Locate the cell with the specified text and output its [x, y] center coordinate. 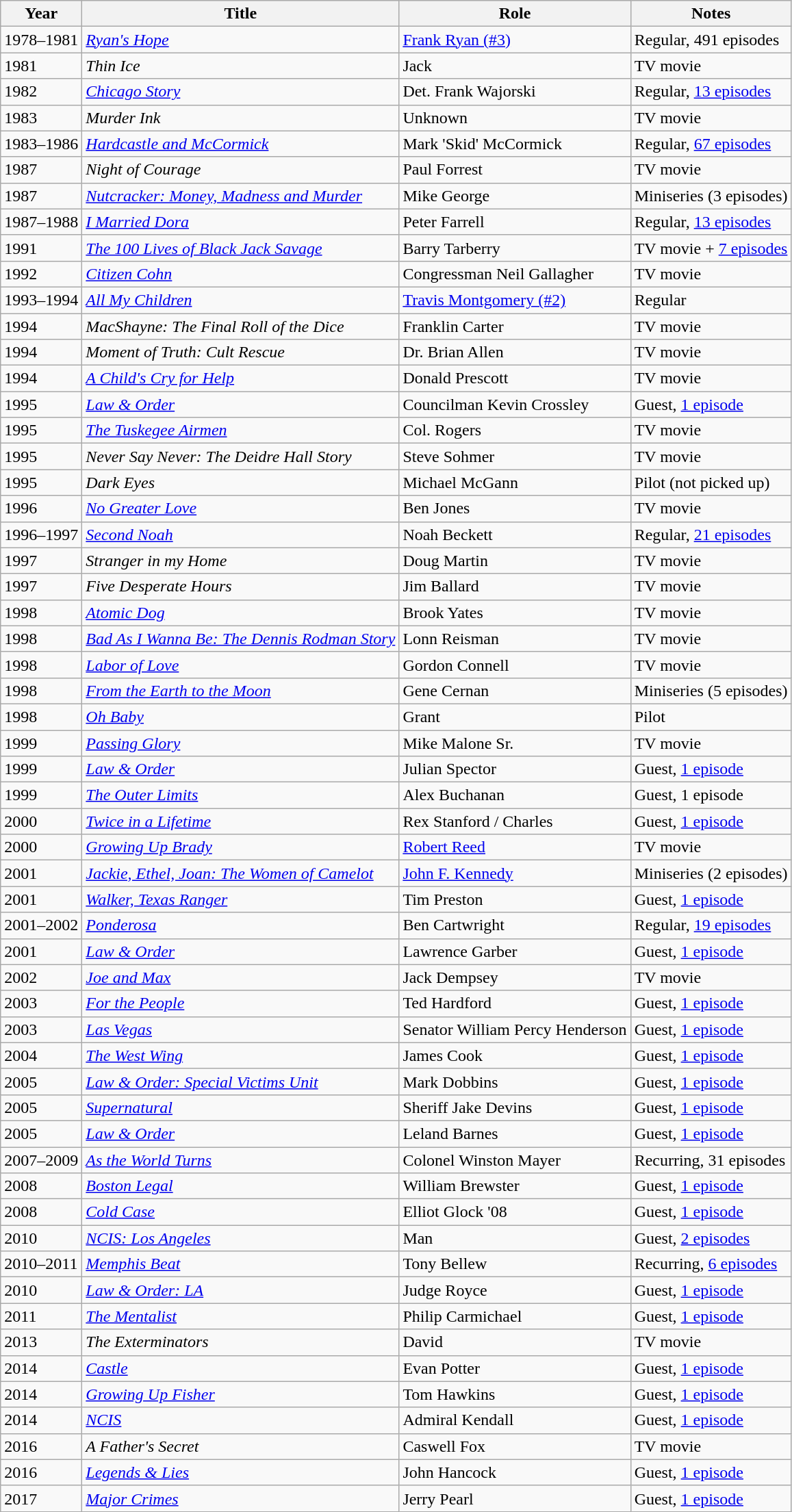
1981 [41, 66]
Never Say Never: The Deidre Hall Story [241, 457]
Pilot [711, 717]
Recurring, 6 episodes [711, 1264]
Congressman Neil Gallagher [515, 274]
Travis Montgomery (#2) [515, 300]
Cold Case [241, 1212]
Hardcastle and McCormick [241, 144]
Senator William Percy Henderson [515, 1029]
Walker, Texas Ranger [241, 899]
Murder Ink [241, 118]
Jackie, Ethel, Joan: The Women of Camelot [241, 873]
Mark Dobbins [515, 1081]
1978–1981 [41, 40]
Caswell Fox [515, 1446]
Thin Ice [241, 66]
Guest, 2 episodes [711, 1238]
2013 [41, 1342]
All My Children [241, 300]
Jim Ballard [515, 587]
Law & Order: Special Victims Unit [241, 1081]
Role [515, 14]
Night of Courage [241, 170]
Barry Tarberry [515, 248]
Notes [711, 14]
Regular, 491 episodes [711, 40]
Elliot Glock '08 [515, 1212]
Regular, 19 episodes [711, 925]
Peter Farrell [515, 222]
Miniseries (5 episodes) [711, 691]
1991 [41, 248]
Noah Beckett [515, 535]
1992 [41, 274]
Gene Cernan [515, 691]
Jerry Pearl [515, 1498]
Dark Eyes [241, 483]
Colonel Winston Mayer [515, 1160]
Ryan's Hope [241, 40]
Ted Hardford [515, 1003]
NCIS: Los Angeles [241, 1238]
Donald Prescott [515, 379]
1996–1997 [41, 535]
Miniseries (2 episodes) [711, 873]
Mike George [515, 196]
Lawrence Garber [515, 951]
MacShayne: The Final Roll of the Dice [241, 326]
Oh Baby [241, 717]
The Exterminators [241, 1342]
Dr. Brian Allen [515, 353]
Nutcracker: Money, Madness and Murder [241, 196]
Tom Hawkins [515, 1394]
Admiral Kendall [515, 1420]
Second Noah [241, 535]
Joe and Max [241, 977]
Philip Carmichael [515, 1316]
2002 [41, 977]
James Cook [515, 1055]
The Mentalist [241, 1316]
Passing Glory [241, 743]
Boston Legal [241, 1186]
Alex Buchanan [515, 795]
1993–1994 [41, 300]
Rex Stanford / Charles [515, 821]
Brook Yates [515, 613]
Regular, 67 episodes [711, 144]
Pilot (not picked up) [711, 483]
2010–2011 [41, 1264]
Castle [241, 1368]
John Hancock [515, 1472]
Growing Up Fisher [241, 1394]
John F. Kennedy [515, 873]
Regular [711, 300]
TV movie + 7 episodes [711, 248]
Memphis Beat [241, 1264]
Supernatural [241, 1107]
Councilman Kevin Crossley [515, 405]
Man [515, 1238]
Ponderosa [241, 925]
Judge Royce [515, 1290]
The Outer Limits [241, 795]
Julian Spector [515, 769]
Major Crimes [241, 1498]
The West Wing [241, 1055]
1983 [41, 118]
Col. Rogers [515, 431]
Michael McGann [515, 483]
Five Desperate Hours [241, 587]
From the Earth to the Moon [241, 691]
The 100 Lives of Black Jack Savage [241, 248]
I Married Dora [241, 222]
Regular, 21 episodes [711, 535]
Evan Potter [515, 1368]
Paul Forrest [515, 170]
Bad As I Wanna Be: The Dennis Rodman Story [241, 639]
NCIS [241, 1420]
2011 [41, 1316]
2017 [41, 1498]
Grant [515, 717]
Tony Bellew [515, 1264]
Title [241, 14]
Mark 'Skid' McCormick [515, 144]
Law & Order: LA [241, 1290]
2007–2009 [41, 1160]
Citizen Cohn [241, 274]
Miniseries (3 episodes) [711, 196]
Las Vegas [241, 1029]
Franklin Carter [515, 326]
2004 [41, 1055]
David [515, 1342]
For the People [241, 1003]
A Father's Secret [241, 1446]
Leland Barnes [515, 1133]
Ben Cartwright [515, 925]
1982 [41, 92]
Atomic Dog [241, 613]
Moment of Truth: Cult Rescue [241, 353]
Jack Dempsey [515, 977]
Mike Malone Sr. [515, 743]
2001–2002 [41, 925]
Gordon Connell [515, 665]
Sheriff Jake Devins [515, 1107]
Labor of Love [241, 665]
A Child's Cry for Help [241, 379]
Det. Frank Wajorski [515, 92]
No Greater Love [241, 509]
Recurring, 31 episodes [711, 1160]
William Brewster [515, 1186]
Frank Ryan (#3) [515, 40]
Ben Jones [515, 509]
Chicago Story [241, 92]
1983–1986 [41, 144]
As the World Turns [241, 1160]
Lonn Reisman [515, 639]
Steve Sohmer [515, 457]
Jack [515, 66]
1996 [41, 509]
The Tuskegee Airmen [241, 431]
Year [41, 14]
Growing Up Brady [241, 847]
Robert Reed [515, 847]
Unknown [515, 118]
1987–1988 [41, 222]
Tim Preston [515, 899]
Doug Martin [515, 561]
Stranger in my Home [241, 561]
Twice in a Lifetime [241, 821]
Legends & Lies [241, 1472]
